Identify which cell holds the provided text, then report its [X, Y] central coordinate. 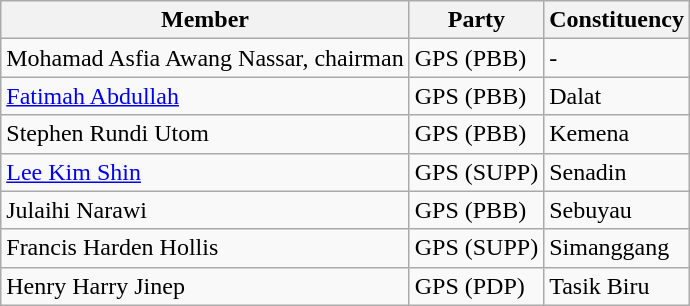
Tasik Biru [617, 286]
Stephen Rundi Utom [205, 134]
Constituency [617, 20]
Senadin [617, 172]
Francis Harden Hollis [205, 248]
Mohamad Asfia Awang Nassar, chairman [205, 58]
Simanggang [617, 248]
Lee Kim Shin [205, 172]
Dalat [617, 96]
Julaihi Narawi [205, 210]
GPS (PDP) [476, 286]
Party [476, 20]
Kemena [617, 134]
- [617, 58]
Henry Harry Jinep [205, 286]
Fatimah Abdullah [205, 96]
Sebuyau [617, 210]
Member [205, 20]
